Return the [X, Y] coordinate for the center point of the cell that contains the specified text.  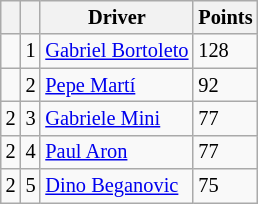
5 [31, 186]
128 [225, 51]
Dino Beganovic [116, 186]
Driver [116, 17]
92 [225, 85]
Paul Aron [116, 152]
Pepe Martí [116, 85]
75 [225, 186]
Gabriel Bortoleto [116, 51]
4 [31, 152]
3 [31, 118]
Points [225, 17]
Gabriele Mini [116, 118]
1 [31, 51]
